From the cell containing the given text, extract its center point as [X, Y] coordinate. 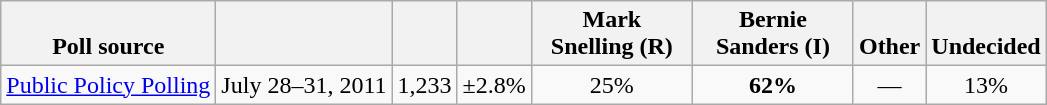
MarkSnelling (R) [612, 34]
— [889, 85]
Public Policy Polling [108, 85]
±2.8% [494, 85]
62% [772, 85]
July 28–31, 2011 [304, 85]
Undecided [986, 34]
1,233 [424, 85]
BernieSanders (I) [772, 34]
Poll source [108, 34]
Other [889, 34]
25% [612, 85]
13% [986, 85]
